Return [x, y] of the center of cell containing provided text 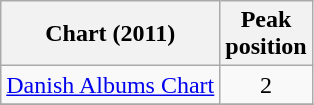
Chart (2011) [110, 34]
Peakposition [266, 34]
2 [266, 85]
Danish Albums Chart [110, 85]
